Determine the [X, Y] coordinate at the center of the cell enclosing the given text.  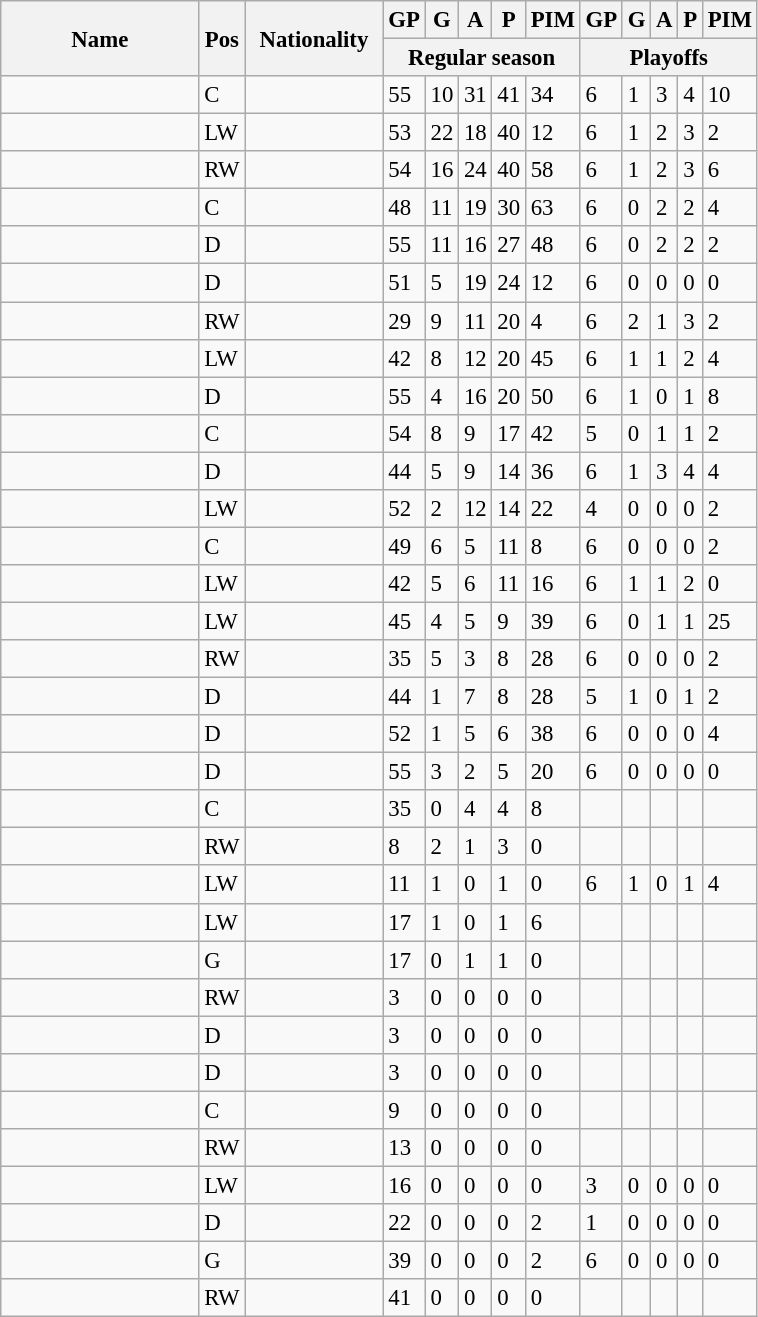
38 [552, 734]
51 [404, 283]
Nationality [314, 38]
31 [476, 95]
34 [552, 95]
Regular season [482, 58]
Pos [222, 38]
18 [476, 133]
36 [552, 471]
53 [404, 133]
25 [730, 621]
Playoffs [668, 58]
7 [476, 697]
50 [552, 396]
30 [508, 208]
Name [100, 38]
63 [552, 208]
29 [404, 321]
13 [404, 1148]
49 [404, 546]
58 [552, 170]
27 [508, 245]
